From the cell containing the given text, extract its center point as (X, Y) coordinate. 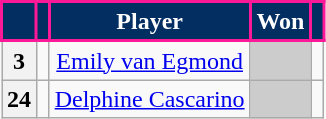
Player (150, 22)
Emily van Egmond (150, 60)
3 (20, 60)
Delphine Cascarino (150, 99)
Won (280, 22)
24 (20, 99)
